For the text-containing cell, return its midpoint in (X, Y) coordinate format. 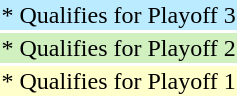
* Qualifies for Playoff 2 (118, 48)
* Qualifies for Playoff 1 (118, 81)
* Qualifies for Playoff 3 (118, 15)
